Output the (x, y) coordinate of the center of the cell containing the given text.  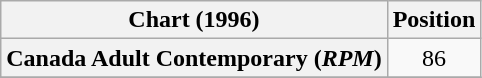
Chart (1996) (194, 20)
Canada Adult Contemporary (RPM) (194, 58)
86 (434, 58)
Position (434, 20)
